Pinpoint the cell where the given text exists, returning its [x, y] midpoint coordinate. 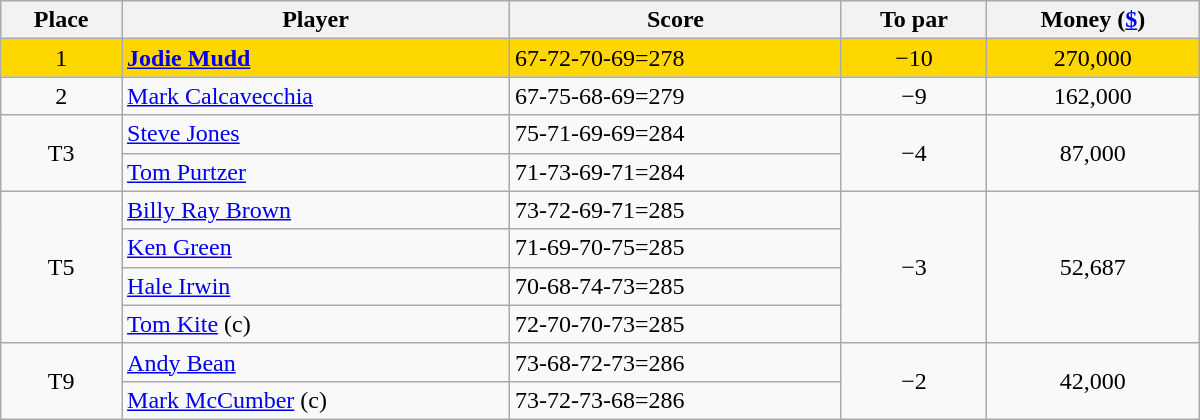
1 [62, 58]
52,687 [1092, 267]
−10 [914, 58]
162,000 [1092, 96]
T5 [62, 267]
71-69-70-75=285 [675, 248]
−4 [914, 153]
Hale Irwin [316, 286]
−9 [914, 96]
73-72-69-71=285 [675, 210]
72-70-70-73=285 [675, 324]
Jodie Mudd [316, 58]
70-68-74-73=285 [675, 286]
Mark Calcavecchia [316, 96]
Mark McCumber (c) [316, 400]
Steve Jones [316, 134]
Ken Green [316, 248]
Score [675, 20]
2 [62, 96]
71-73-69-71=284 [675, 172]
75-71-69-69=284 [675, 134]
Billy Ray Brown [316, 210]
73-68-72-73=286 [675, 362]
T9 [62, 381]
Andy Bean [316, 362]
Place [62, 20]
67-75-68-69=279 [675, 96]
−2 [914, 381]
42,000 [1092, 381]
270,000 [1092, 58]
To par [914, 20]
Money ($) [1092, 20]
87,000 [1092, 153]
73-72-73-68=286 [675, 400]
−3 [914, 267]
Tom Purtzer [316, 172]
Player [316, 20]
Tom Kite (c) [316, 324]
67-72-70-69=278 [675, 58]
T3 [62, 153]
